Capture the cell that displays the provided text and extract its (x, y) central coordinate. 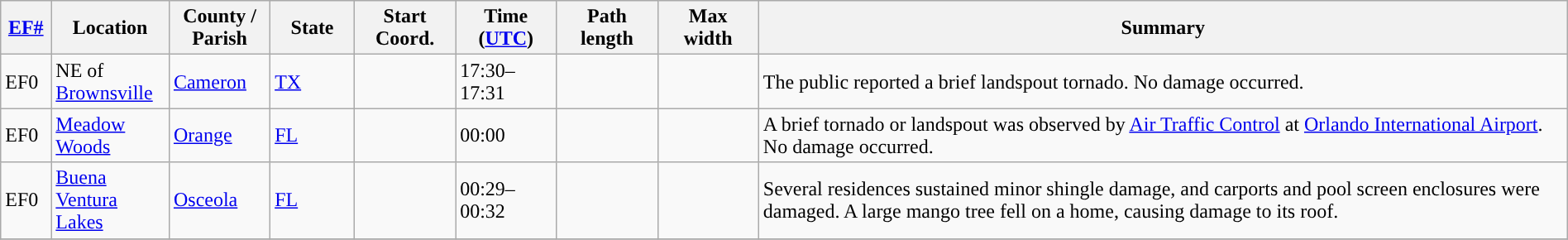
00:00 (506, 136)
A brief tornado or landspout was observed by Air Traffic Control at Orlando International Airport. No damage occurred. (1163, 136)
Buena Ventura Lakes (111, 200)
Osceola (219, 200)
00:29–00:32 (506, 200)
Max width (708, 28)
County / Parish (219, 28)
TX (313, 81)
Time (UTC) (506, 28)
Cameron (219, 81)
Summary (1163, 28)
State (313, 28)
NE of Brownsville (111, 81)
Path length (607, 28)
Location (111, 28)
Meadow Woods (111, 136)
Orange (219, 136)
Start Coord. (404, 28)
EF# (26, 28)
The public reported a brief landspout tornado. No damage occurred. (1163, 81)
17:30–17:31 (506, 81)
